For the text-containing cell, return its midpoint in [x, y] coordinate format. 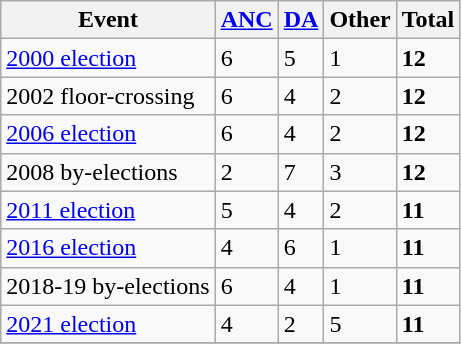
ANC [246, 20]
2002 floor-crossing [108, 96]
2018-19 by-elections [108, 286]
Other [360, 20]
2000 election [108, 58]
Event [108, 20]
2008 by-elections [108, 172]
2021 election [108, 324]
2016 election [108, 248]
7 [301, 172]
3 [360, 172]
2011 election [108, 210]
2006 election [108, 134]
Total [428, 20]
DA [301, 20]
